Locate the cell with the specified text and output its [X, Y] center coordinate. 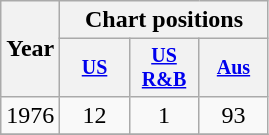
US [94, 68]
1976 [30, 115]
Year [30, 49]
Chart positions [164, 20]
Aus [234, 68]
1 [164, 115]
USR&B [164, 68]
12 [94, 115]
93 [234, 115]
